Search for the cell housing the specified text and yield its [x, y] center coordinate. 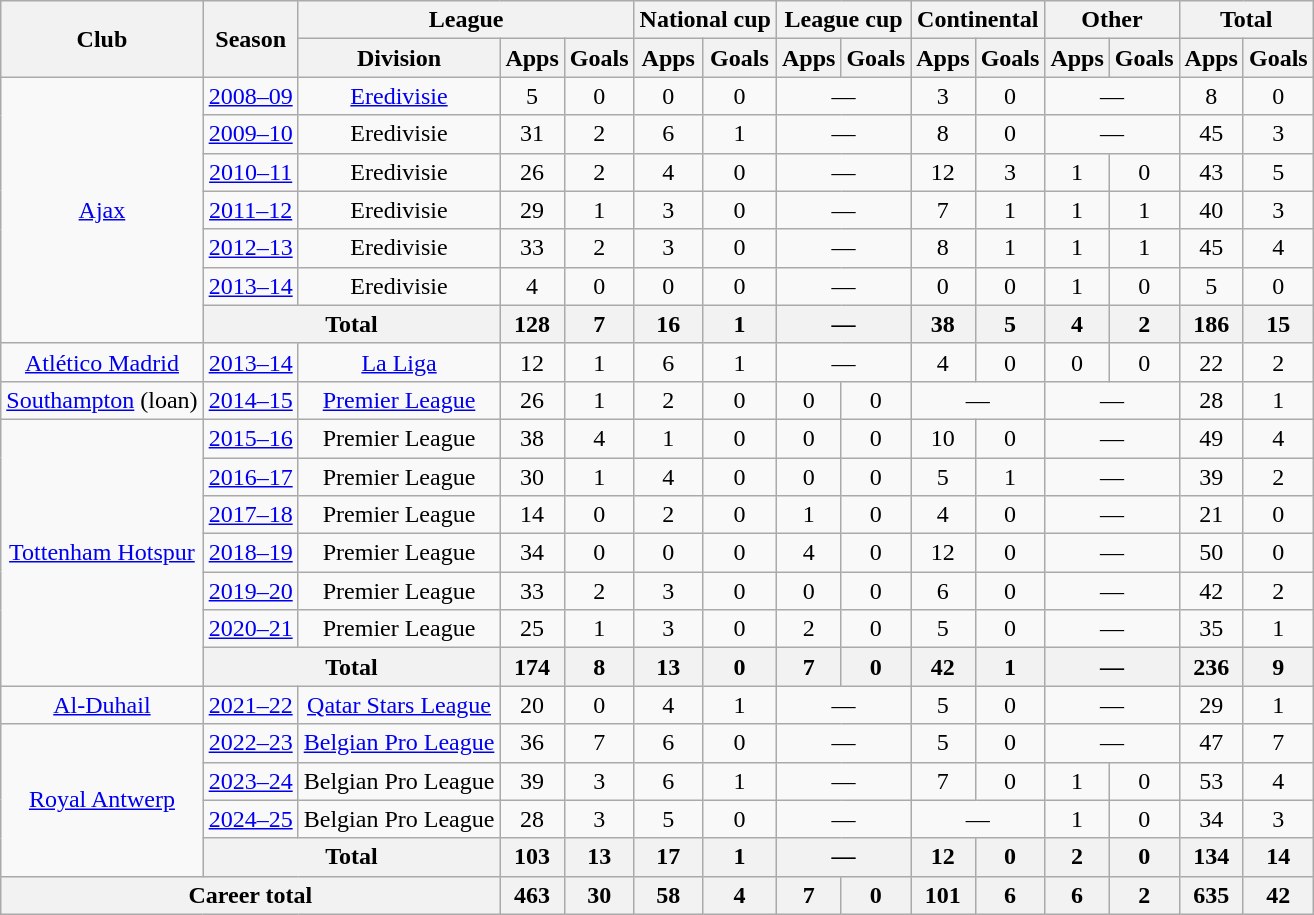
101 [943, 895]
2024–25 [250, 819]
16 [668, 324]
47 [1211, 743]
Qatar Stars League [399, 705]
2008–09 [250, 96]
2022–23 [250, 743]
2009–10 [250, 134]
20 [532, 705]
17 [668, 857]
2016–17 [250, 477]
53 [1211, 781]
La Liga [399, 362]
Other [1112, 20]
2018–19 [250, 553]
Royal Antwerp [102, 800]
174 [532, 667]
2010–11 [250, 172]
Tottenham Hotspur [102, 552]
2023–24 [250, 781]
2017–18 [250, 515]
Al-Duhail [102, 705]
Division [399, 58]
2020–21 [250, 629]
10 [943, 438]
36 [532, 743]
9 [1278, 667]
Club [102, 39]
Season [250, 39]
134 [1211, 857]
League [466, 20]
186 [1211, 324]
58 [668, 895]
21 [1211, 515]
Atlético Madrid [102, 362]
31 [532, 134]
Southampton (loan) [102, 400]
2014–15 [250, 400]
15 [1278, 324]
2012–13 [250, 248]
35 [1211, 629]
Career total [250, 895]
236 [1211, 667]
2021–22 [250, 705]
2019–20 [250, 591]
50 [1211, 553]
2011–12 [250, 210]
463 [532, 895]
22 [1211, 362]
635 [1211, 895]
League cup [843, 20]
43 [1211, 172]
40 [1211, 210]
128 [532, 324]
49 [1211, 438]
2015–16 [250, 438]
National cup [705, 20]
Ajax [102, 210]
103 [532, 857]
Continental [978, 20]
25 [532, 629]
